Pinpoint the cell where the given text exists, returning its (X, Y) midpoint coordinate. 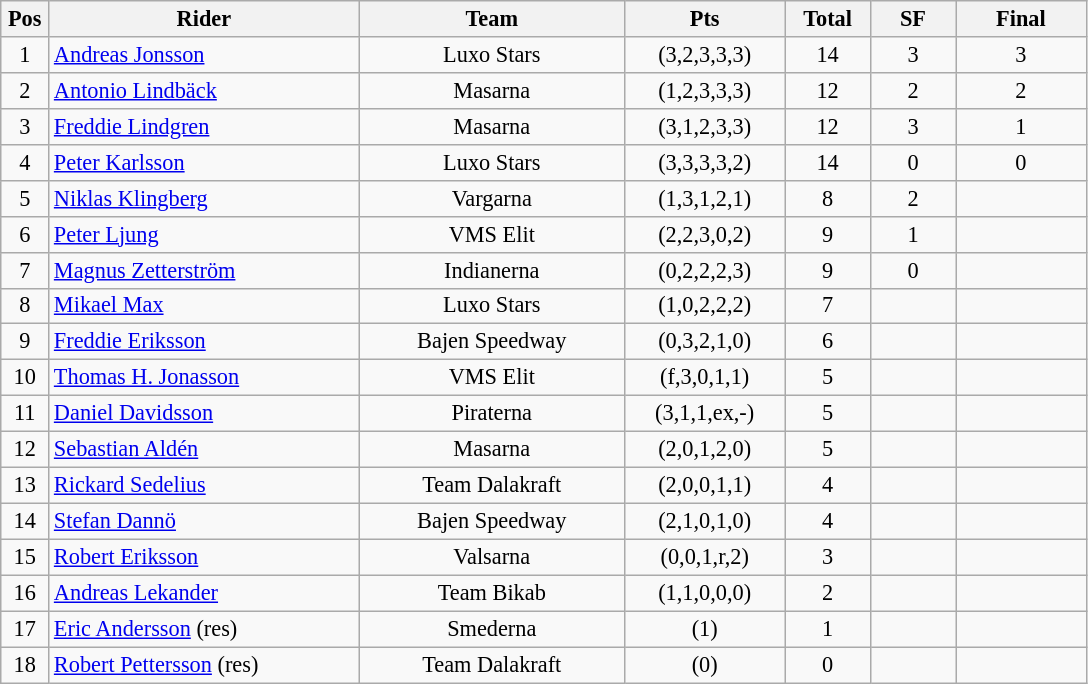
16 (25, 593)
(0,2,2,2,3) (704, 270)
Niklas Klingberg (204, 198)
(2,2,3,0,2) (704, 234)
(f,3,0,1,1) (704, 378)
Total (828, 19)
Smederna (492, 629)
Peter Karlsson (204, 162)
(3,3,3,3,2) (704, 162)
Rider (204, 19)
(3,1,1,ex,-) (704, 414)
(0,3,2,1,0) (704, 342)
Thomas H. Jonasson (204, 378)
Eric Andersson (res) (204, 629)
(1,3,1,2,1) (704, 198)
Freddie Eriksson (204, 342)
Vargarna (492, 198)
Valsarna (492, 557)
(3,2,3,3,3) (704, 55)
Freddie Lindgren (204, 126)
Daniel Davidsson (204, 414)
Piraterna (492, 414)
Stefan Dannö (204, 521)
11 (25, 414)
(1,0,2,2,2) (704, 306)
17 (25, 629)
Pts (704, 19)
(2,0,1,2,0) (704, 450)
Andreas Lekander (204, 593)
18 (25, 665)
Peter Ljung (204, 234)
Final (1021, 19)
Antonio Lindbäck (204, 90)
Team (492, 19)
Mikael Max (204, 306)
Pos (25, 19)
Robert Eriksson (204, 557)
(1,2,3,3,3) (704, 90)
(0) (704, 665)
Robert Pettersson (res) (204, 665)
(1) (704, 629)
15 (25, 557)
(0,0,1,r,2) (704, 557)
10 (25, 378)
Rickard Sedelius (204, 485)
Sebastian Aldén (204, 450)
13 (25, 485)
Andreas Jonsson (204, 55)
Indianerna (492, 270)
Magnus Zetterström (204, 270)
(2,1,0,1,0) (704, 521)
(3,1,2,3,3) (704, 126)
Team Bikab (492, 593)
SF (912, 19)
(2,0,0,1,1) (704, 485)
(1,1,0,0,0) (704, 593)
